From the cell containing the given text, extract its center point as [X, Y] coordinate. 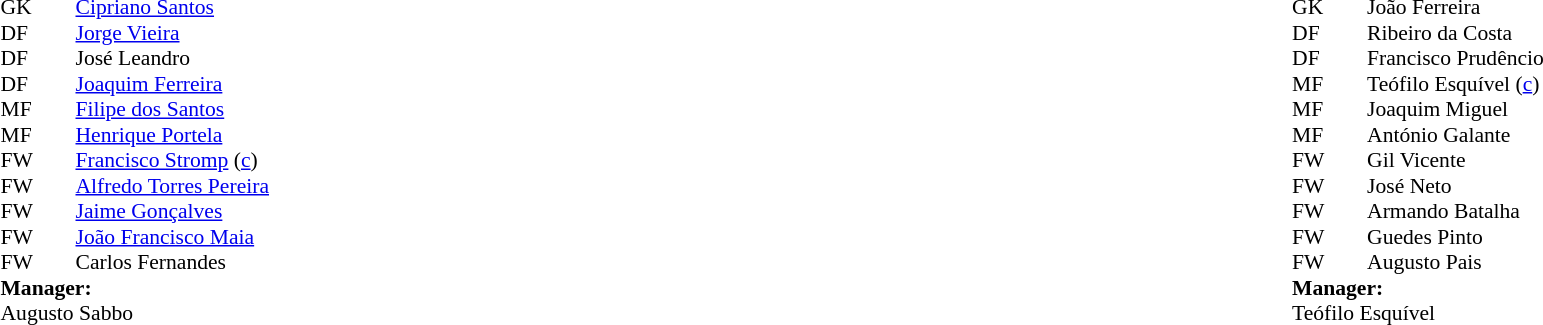
Jaime Gonçalves [173, 211]
Jorge Vieira [173, 33]
Francisco Stromp (c) [173, 161]
José Leandro [173, 59]
João Francisco Maia [173, 237]
Carlos Fernandes [173, 263]
Joaquim Ferreira [173, 84]
Alfredo Torres Pereira [173, 186]
Henrique Portela [173, 135]
Manager: [134, 288]
Filipe dos Santos [173, 109]
